Detect which cell encompasses the target text, then output its [x, y] center coordinate. 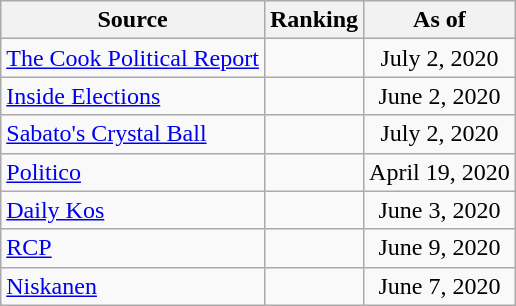
Sabato's Crystal Ball [133, 134]
April 19, 2020 [440, 172]
June 7, 2020 [440, 286]
June 3, 2020 [440, 210]
Source [133, 20]
The Cook Political Report [133, 58]
Inside Elections [133, 96]
RCP [133, 248]
Ranking [314, 20]
June 9, 2020 [440, 248]
Niskanen [133, 286]
As of [440, 20]
Politico [133, 172]
June 2, 2020 [440, 96]
Daily Kos [133, 210]
